Return (x, y) of the center of cell containing provided text 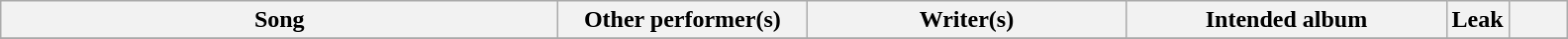
Song (279, 20)
Leak (1477, 20)
Other performer(s) (683, 20)
Intended album (1287, 20)
Writer(s) (966, 20)
